Scan for the cell matching the given text and deliver its (X, Y) coordinate at center. 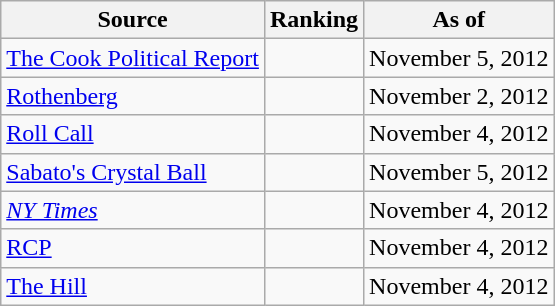
The Cook Political Report (133, 58)
NY Times (133, 210)
Sabato's Crystal Ball (133, 172)
Source (133, 20)
As of (459, 20)
Roll Call (133, 134)
The Hill (133, 286)
RCP (133, 248)
Rothenberg (133, 96)
Ranking (314, 20)
November 2, 2012 (459, 96)
